Find where the given text appears and provide that cell's center as (X, Y) coordinate. 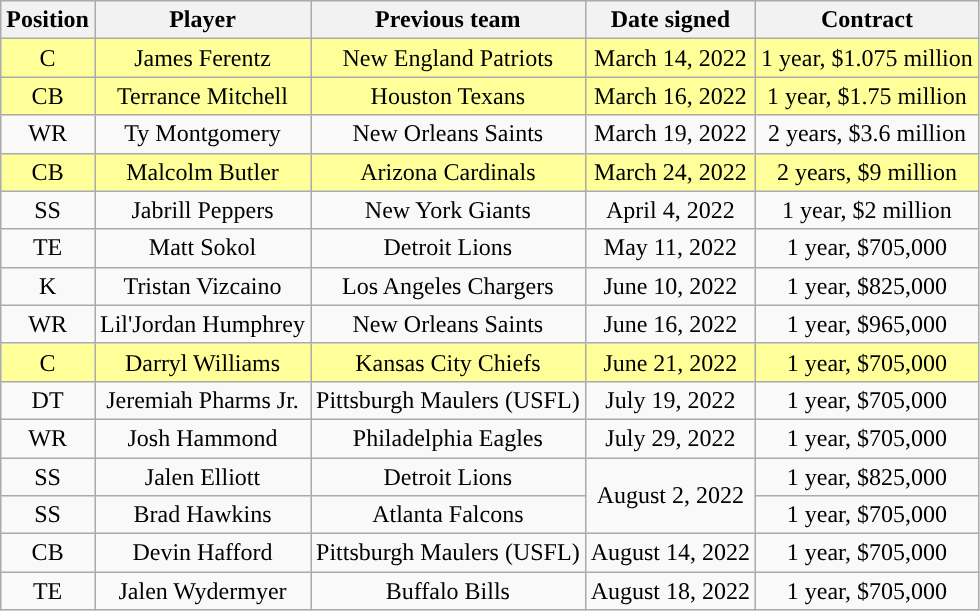
1 year, $965,000 (868, 324)
Player (202, 20)
Atlanta Falcons (448, 515)
Buffalo Bills (448, 591)
July 29, 2022 (670, 438)
Arizona Cardinals (448, 172)
Date signed (670, 20)
April 4, 2022 (670, 210)
August 14, 2022 (670, 553)
Previous team (448, 20)
July 19, 2022 (670, 400)
Devin Hafford (202, 553)
Josh Hammond (202, 438)
May 11, 2022 (670, 248)
Matt Sokol (202, 248)
Kansas City Chiefs (448, 362)
March 24, 2022 (670, 172)
2 years, $3.6 million (868, 134)
Jalen Elliott (202, 477)
March 14, 2022 (670, 58)
New England Patriots (448, 58)
June 21, 2022 (670, 362)
August 2, 2022 (670, 496)
James Ferentz (202, 58)
Contract (868, 20)
Tristan Vizcaino (202, 286)
Los Angeles Chargers (448, 286)
1 year, $1.075 million (868, 58)
Malcolm Butler (202, 172)
Brad Hawkins (202, 515)
1 year, $2 million (868, 210)
2 years, $9 million (868, 172)
Position (48, 20)
K (48, 286)
Ty Montgomery (202, 134)
August 18, 2022 (670, 591)
Terrance Mitchell (202, 96)
Lil'Jordan Humphrey (202, 324)
March 16, 2022 (670, 96)
Philadelphia Eagles (448, 438)
Darryl Williams (202, 362)
DT (48, 400)
June 16, 2022 (670, 324)
Jeremiah Pharms Jr. (202, 400)
New York Giants (448, 210)
Jalen Wydermyer (202, 591)
1 year, $1.75 million (868, 96)
Houston Texans (448, 96)
June 10, 2022 (670, 286)
March 19, 2022 (670, 134)
Jabrill Peppers (202, 210)
